Scan for the cell matching the given text and deliver its (X, Y) coordinate at center. 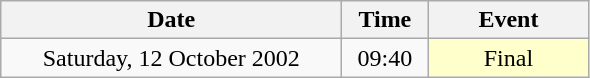
Time (385, 20)
Date (172, 20)
Event (508, 20)
09:40 (385, 58)
Final (508, 58)
Saturday, 12 October 2002 (172, 58)
